Scan for the cell matching the given text and deliver its (X, Y) coordinate at center. 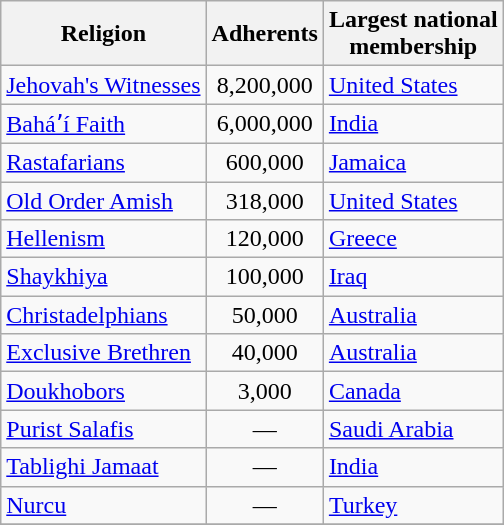
120,000 (264, 239)
50,000 (264, 315)
6,000,000 (264, 124)
Jamaica (413, 162)
Religion (104, 34)
Doukhobors (104, 391)
Rastafarians (104, 162)
Greece (413, 239)
Iraq (413, 277)
Tablighi Jamaat (104, 467)
Jehovah's Witnesses (104, 85)
8,200,000 (264, 85)
Nurcu (104, 505)
Largest nationalmembership (413, 34)
Old Order Amish (104, 201)
Christadelphians (104, 315)
100,000 (264, 277)
Exclusive Brethren (104, 353)
Saudi Arabia (413, 429)
Turkey (413, 505)
600,000 (264, 162)
Shaykhiya (104, 277)
Canada (413, 391)
Hellenism (104, 239)
Adherents (264, 34)
Purist Salafis (104, 429)
318,000 (264, 201)
40,000 (264, 353)
Baháʼí Faith (104, 124)
3,000 (264, 391)
